Scan for the cell matching the given text and deliver its (x, y) coordinate at center. 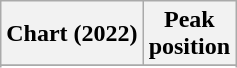
Chart (2022) (72, 34)
Peakposition (189, 34)
